Extract the [x, y] coordinate from the center of the cell holding the provided text.  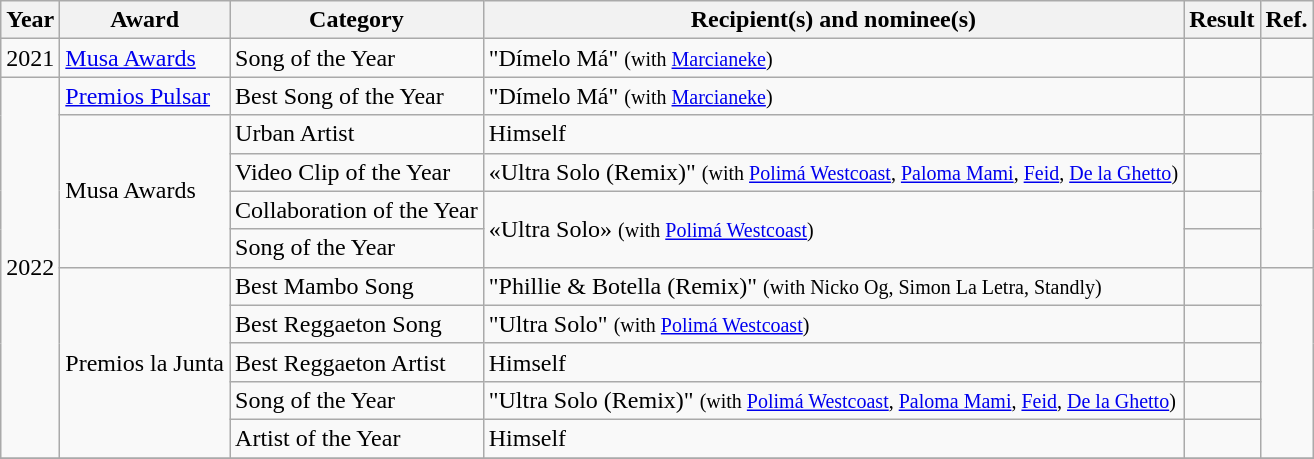
Category [357, 20]
Premios la Junta [145, 362]
Premios Pulsar [145, 96]
Best Reggaeton Song [357, 324]
Artist of the Year [357, 438]
Recipient(s) and nominee(s) [833, 20]
"Ultra Solo (Remix)" (with Polimá Westcoast, Paloma Mami, Feid, De la Ghetto) [833, 400]
Best Song of the Year [357, 96]
2022 [30, 268]
Video Clip of the Year [357, 172]
"Ultra Solo" (with Polimá Westcoast) [833, 324]
Year [30, 20]
«Ultra Solo (Remix)" (with Polimá Westcoast, Paloma Mami, Feid, De la Ghetto) [833, 172]
Best Mambo Song [357, 286]
Result [1222, 20]
Collaboration of the Year [357, 210]
Award [145, 20]
"Phillie & Botella (Remix)" (with Nicko Og, Simon La Letra, Standly) [833, 286]
2021 [30, 58]
«Ultra Solo» (with Polimá Westcoast) [833, 229]
Best Reggaeton Artist [357, 362]
Urban Artist [357, 134]
Ref. [1286, 20]
